Determine the [X, Y] coordinate at the center of the cell enclosing the given text.  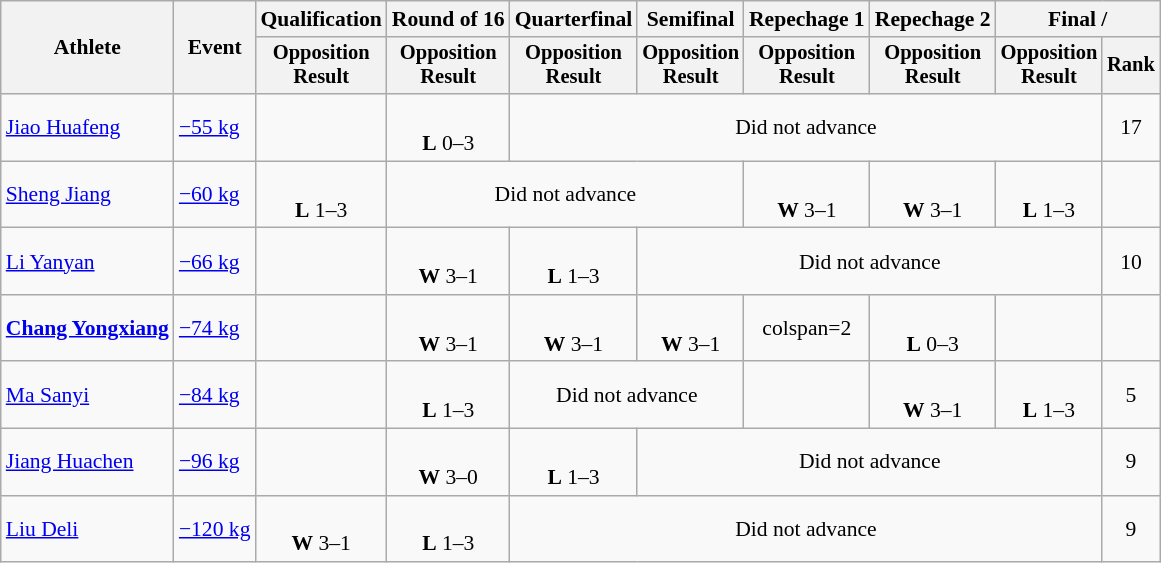
−55 kg [215, 128]
−60 kg [215, 194]
Athlete [88, 48]
colspan=2 [807, 328]
Round of 16 [448, 19]
17 [1131, 128]
W 3–0 [448, 462]
10 [1131, 262]
Chang Yongxiang [88, 328]
Rank [1131, 66]
−74 kg [215, 328]
Repechage 1 [807, 19]
Semifinal [690, 19]
−84 kg [215, 396]
Jiang Huachen [88, 462]
Jiao Huafeng [88, 128]
Repechage 2 [933, 19]
−96 kg [215, 462]
Qualification [322, 19]
Sheng Jiang [88, 194]
Li Yanyan [88, 262]
−120 kg [215, 528]
Liu Deli [88, 528]
−66 kg [215, 262]
5 [1131, 396]
Ma Sanyi [88, 396]
Event [215, 48]
Final / [1078, 19]
Quarterfinal [574, 19]
